Locate the cell with the specified text and output its [x, y] center coordinate. 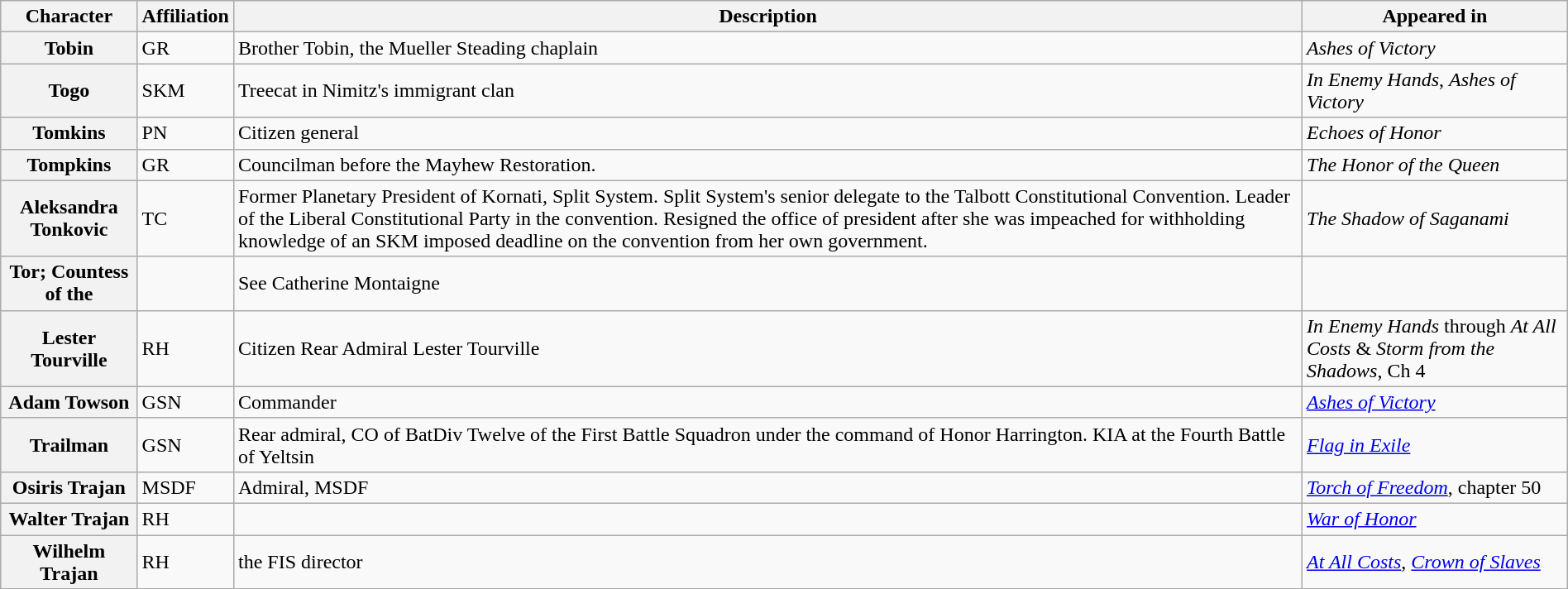
Togo [69, 91]
Tompkins [69, 165]
The Honor of the Queen [1436, 165]
Treecat in Nimitz's immigrant clan [767, 91]
Description [767, 17]
Character [69, 17]
Echoes of Honor [1436, 133]
Wilhelm Trajan [69, 561]
Flag in Exile [1436, 445]
Aleksandra Tonkovic [69, 218]
See Catherine Montaigne [767, 283]
Tobin [69, 48]
Tomkins [69, 133]
PN [185, 133]
Adam Towson [69, 402]
the FIS director [767, 561]
Osiris Trajan [69, 487]
Citizen general [767, 133]
TC [185, 218]
Commander [767, 402]
Tor; Countess of the [69, 283]
Councilman before the Mayhew Restoration. [767, 165]
Rear admiral, CO of BatDiv Twelve of the First Battle Squadron under the command of Honor Harrington. KIA at the Fourth Battle of Yeltsin [767, 445]
Walter Trajan [69, 519]
Brother Tobin, the Mueller Steading chaplain [767, 48]
Torch of Freedom, chapter 50 [1436, 487]
Trailman [69, 445]
SKM [185, 91]
Citizen Rear Admiral Lester Tourville [767, 348]
Affiliation [185, 17]
In Enemy Hands through At All Costs & Storm from the Shadows, Ch 4 [1436, 348]
Admiral, MSDF [767, 487]
War of Honor [1436, 519]
Lester Tourville [69, 348]
In Enemy Hands, Ashes of Victory [1436, 91]
MSDF [185, 487]
The Shadow of Saganami [1436, 218]
At All Costs, Crown of Slaves [1436, 561]
Appeared in [1436, 17]
